Output the (X, Y) coordinate of the center of the cell containing the given text.  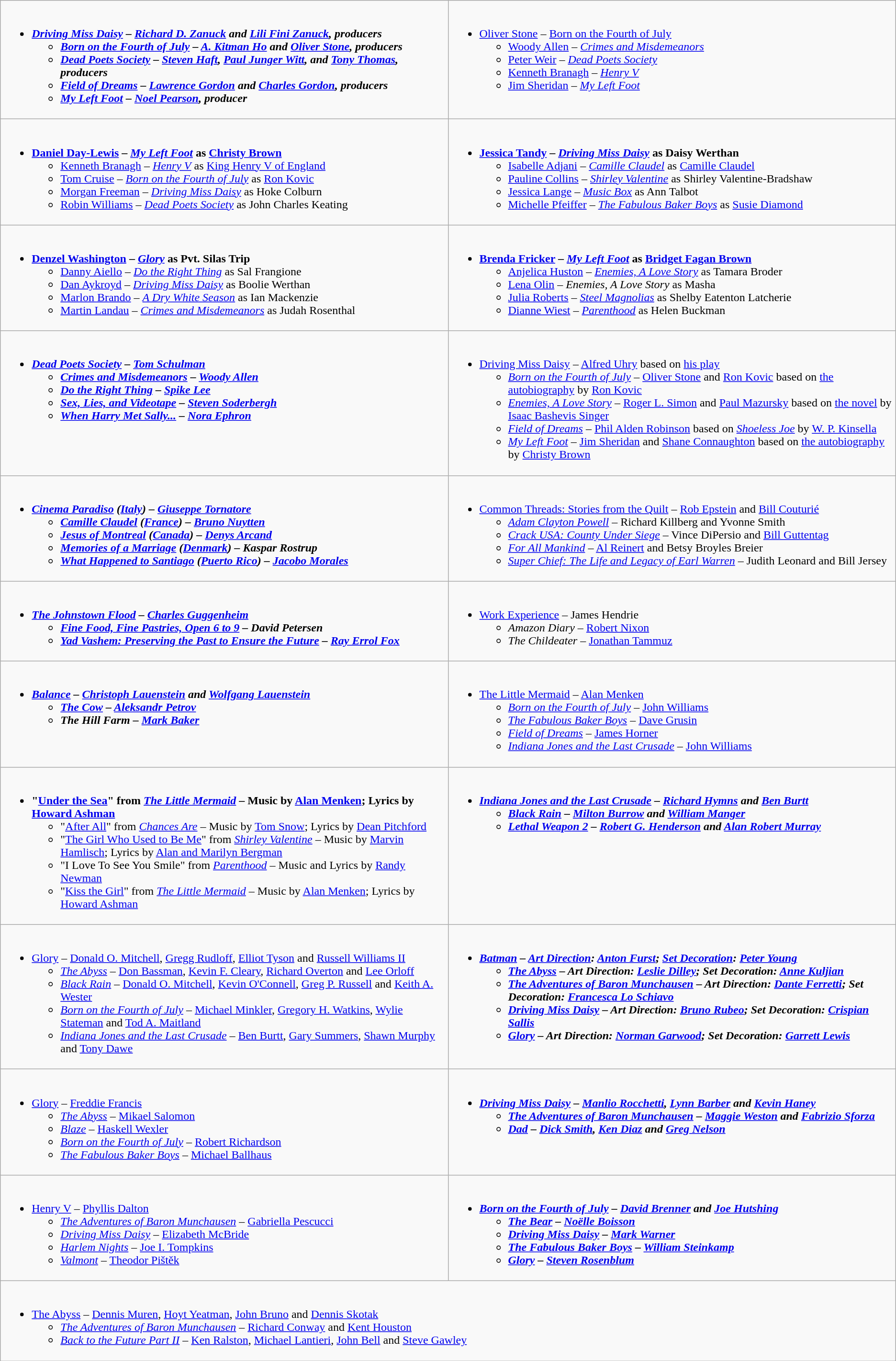
Work Experience – James HendrieAmazon Diary – Robert NixonThe Childeater – Jonathan Tammuz (672, 621)
Balance – Christoph Lauenstein and Wolfgang LauensteinThe Cow – Aleksandr PetrovThe Hill Farm – Mark Baker (224, 714)
